From the cell containing the given text, extract its center point as (x, y) coordinate. 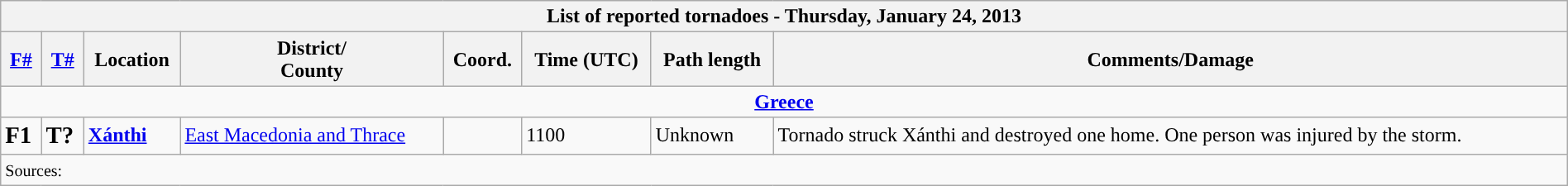
Unknown (712, 136)
Location (132, 60)
T# (63, 60)
F# (22, 60)
Coord. (482, 60)
F1 (22, 136)
Time (UTC) (587, 60)
District/County (312, 60)
T? (63, 136)
Xánthi (132, 136)
Sources: (784, 169)
Path length (712, 60)
Tornado struck Xánthi and destroyed one home. One person was injured by the storm. (1170, 136)
List of reported tornadoes - Thursday, January 24, 2013 (784, 17)
Greece (784, 102)
Comments/Damage (1170, 60)
East Macedonia and Thrace (312, 136)
1100 (587, 136)
